Identify which cell holds the provided text, then report its (x, y) central coordinate. 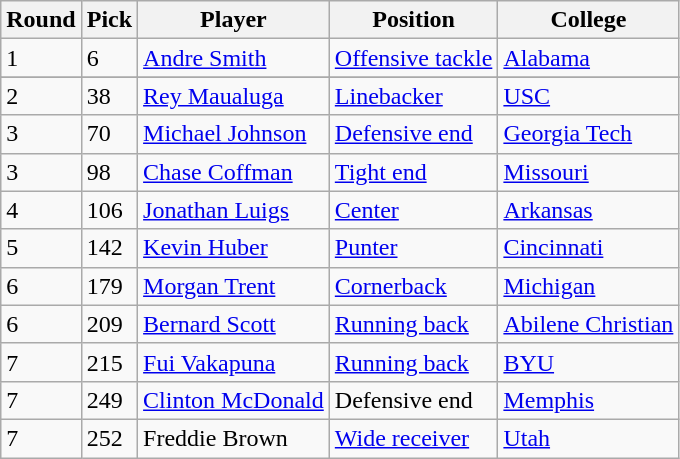
USC (588, 96)
Cornerback (414, 286)
Position (414, 20)
2 (41, 96)
Kevin Huber (234, 248)
Andre Smith (234, 58)
Linebacker (414, 96)
Pick (109, 20)
Freddie Brown (234, 438)
Memphis (588, 400)
Utah (588, 438)
98 (109, 172)
142 (109, 248)
4 (41, 210)
Bernard Scott (234, 324)
BYU (588, 362)
Clinton McDonald (234, 400)
Player (234, 20)
Cincinnati (588, 248)
Michigan (588, 286)
Jonathan Luigs (234, 210)
Round (41, 20)
Chase Coffman (234, 172)
Alabama (588, 58)
Abilene Christian (588, 324)
Michael Johnson (234, 134)
70 (109, 134)
106 (109, 210)
249 (109, 400)
5 (41, 248)
38 (109, 96)
Rey Maualuga (234, 96)
Georgia Tech (588, 134)
Fui Vakapuna (234, 362)
209 (109, 324)
252 (109, 438)
Missouri (588, 172)
Tight end (414, 172)
Wide receiver (414, 438)
Morgan Trent (234, 286)
Center (414, 210)
179 (109, 286)
College (588, 20)
215 (109, 362)
Offensive tackle (414, 58)
Punter (414, 248)
Arkansas (588, 210)
1 (41, 58)
